Search for the cell housing the specified text and yield its (X, Y) center coordinate. 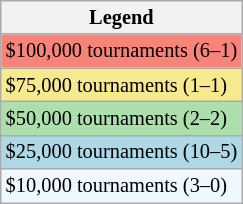
$75,000 tournaments (1–1) (122, 85)
$25,000 tournaments (10–5) (122, 152)
$50,000 tournaments (2–2) (122, 118)
Legend (122, 17)
$10,000 tournaments (3–0) (122, 186)
$100,000 tournaments (6–1) (122, 51)
